Scan for the cell matching the given text and deliver its (x, y) coordinate at center. 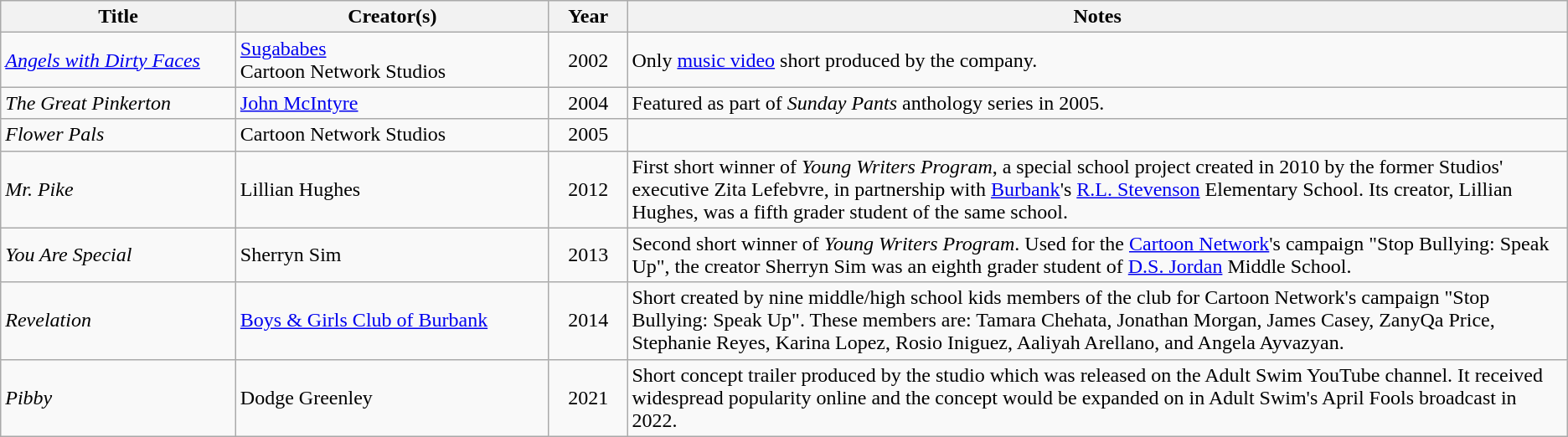
Featured as part of Sunday Pants anthology series in 2005. (1097, 103)
2002 (588, 60)
Notes (1097, 17)
Sherryn Sim (392, 254)
2021 (588, 398)
Flower Pals (119, 135)
Lillian Hughes (392, 189)
Cartoon Network Studios (392, 135)
Mr. Pike (119, 189)
John McIntyre (392, 103)
Pibby (119, 398)
2013 (588, 254)
2004 (588, 103)
2012 (588, 189)
Only music video short produced by the company. (1097, 60)
2005 (588, 135)
Revelation (119, 321)
Angels with Dirty Faces (119, 60)
Creator(s) (392, 17)
Year (588, 17)
You Are Special (119, 254)
The Great Pinkerton (119, 103)
2014 (588, 321)
Dodge Greenley (392, 398)
SugababesCartoon Network Studios (392, 60)
Boys & Girls Club of Burbank (392, 321)
Title (119, 17)
